Detect which cell encompasses the target text, then output its (X, Y) center coordinate. 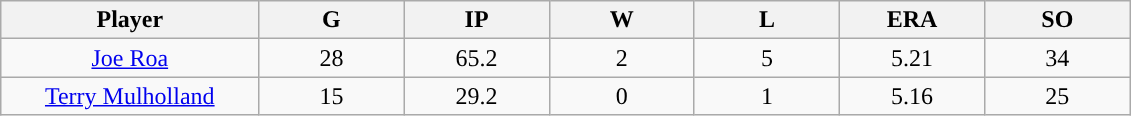
SO (1058, 20)
5 (766, 58)
34 (1058, 58)
L (766, 20)
15 (332, 96)
25 (1058, 96)
0 (622, 96)
Player (130, 20)
1 (766, 96)
G (332, 20)
65.2 (476, 58)
Terry Mulholland (130, 96)
29.2 (476, 96)
ERA (912, 20)
Joe Roa (130, 58)
5.21 (912, 58)
5.16 (912, 96)
2 (622, 58)
W (622, 20)
28 (332, 58)
IP (476, 20)
